Pinpoint the cell where the given text exists, returning its [x, y] midpoint coordinate. 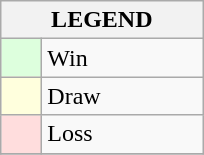
Loss [122, 134]
LEGEND [102, 20]
Win [122, 58]
Draw [122, 96]
